Return the [X, Y] coordinate for the center point of the cell that contains the specified text.  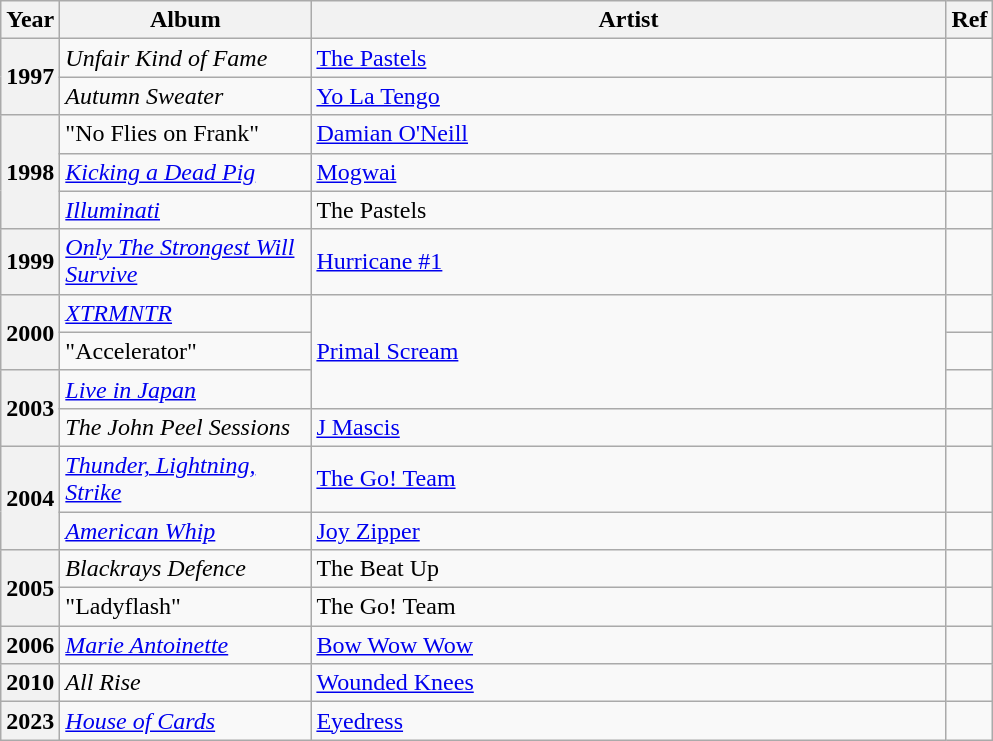
2023 [30, 721]
J Mascis [628, 427]
2005 [30, 588]
Marie Antoinette [186, 645]
"No Flies on Frank" [186, 134]
1997 [30, 77]
Year [30, 20]
Blackrays Defence [186, 569]
American Whip [186, 531]
"Accelerator" [186, 351]
Autumn Sweater [186, 96]
Live in Japan [186, 389]
2004 [30, 498]
"Ladyflash" [186, 607]
2010 [30, 683]
The John Peel Sessions [186, 427]
XTRMNTR [186, 313]
All Rise [186, 683]
The Beat Up [628, 569]
Mogwai [628, 172]
Thunder, Lightning, Strike [186, 478]
Only The Strongest Will Survive [186, 262]
Illuminati [186, 210]
Ref [970, 20]
1998 [30, 172]
Album [186, 20]
Joy Zipper [628, 531]
2006 [30, 645]
Primal Scream [628, 351]
Yo La Tengo [628, 96]
House of Cards [186, 721]
Wounded Knees [628, 683]
2000 [30, 332]
Bow Wow Wow [628, 645]
Damian O'Neill [628, 134]
1999 [30, 262]
Kicking a Dead Pig [186, 172]
Eyedress [628, 721]
Unfair Kind of Fame [186, 58]
Hurricane #1 [628, 262]
Artist [628, 20]
2003 [30, 408]
